Search for the cell housing the specified text and yield its (x, y) center coordinate. 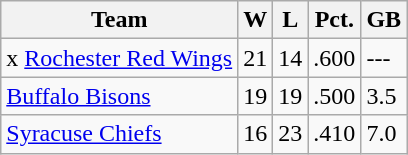
Pct. (334, 20)
23 (290, 134)
.500 (334, 96)
.410 (334, 134)
3.5 (384, 96)
x Rochester Red Wings (120, 58)
.600 (334, 58)
16 (256, 134)
7.0 (384, 134)
21 (256, 58)
14 (290, 58)
W (256, 20)
GB (384, 20)
Buffalo Bisons (120, 96)
--- (384, 58)
Syracuse Chiefs (120, 134)
Team (120, 20)
L (290, 20)
